Capture the cell that displays the provided text and extract its (x, y) central coordinate. 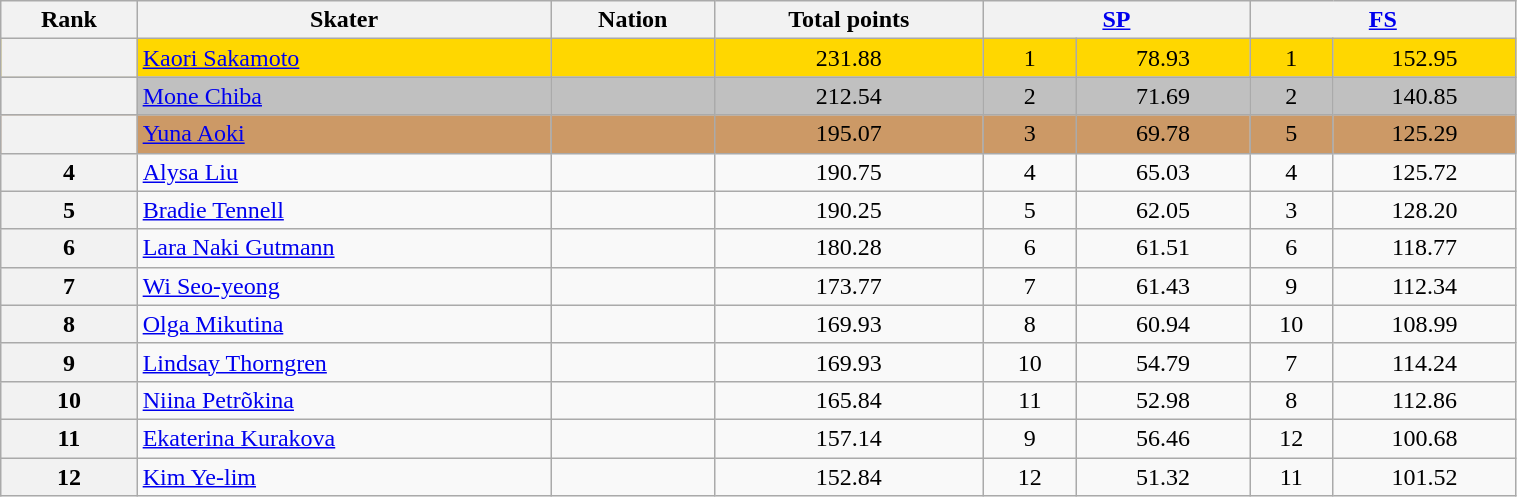
140.85 (1424, 96)
Kim Ye-lim (344, 477)
165.84 (848, 400)
51.32 (1162, 477)
61.43 (1162, 286)
Kaori Sakamoto (344, 58)
112.86 (1424, 400)
62.05 (1162, 210)
52.98 (1162, 400)
Bradie Tennell (344, 210)
190.75 (848, 172)
Mone Chiba (344, 96)
195.07 (848, 134)
125.72 (1424, 172)
Alysa Liu (344, 172)
152.95 (1424, 58)
Lara Naki Gutmann (344, 248)
69.78 (1162, 134)
114.24 (1424, 362)
Ekaterina Kurakova (344, 438)
Total points (848, 20)
212.54 (848, 96)
Nation (632, 20)
173.77 (848, 286)
128.20 (1424, 210)
56.46 (1162, 438)
190.25 (848, 210)
152.84 (848, 477)
Wi Seo-yeong (344, 286)
112.34 (1424, 286)
Yuna Aoki (344, 134)
61.51 (1162, 248)
78.93 (1162, 58)
118.77 (1424, 248)
Skater (344, 20)
FS (1383, 20)
65.03 (1162, 172)
54.79 (1162, 362)
60.94 (1162, 324)
157.14 (848, 438)
180.28 (848, 248)
125.29 (1424, 134)
108.99 (1424, 324)
100.68 (1424, 438)
Lindsay Thorngren (344, 362)
231.88 (848, 58)
Rank (69, 20)
71.69 (1162, 96)
Olga Mikutina (344, 324)
Niina Petrõkina (344, 400)
SP (1116, 20)
101.52 (1424, 477)
